For the text-containing cell, return its midpoint in (x, y) coordinate format. 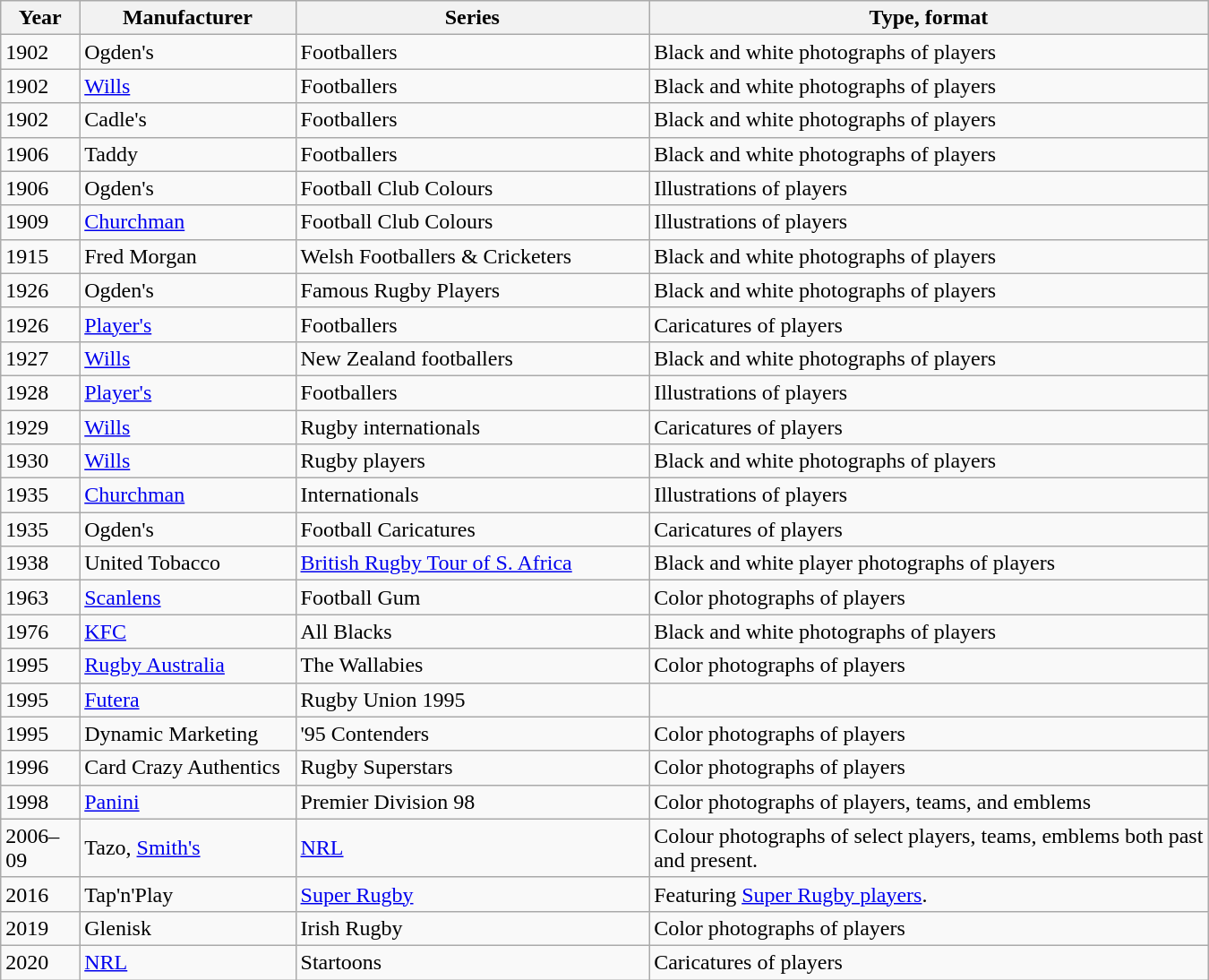
Featuring Super Rugby players. (930, 894)
'95 Contenders (473, 734)
Irish Rugby (473, 928)
Fred Morgan (188, 256)
1998 (40, 802)
All Blacks (473, 632)
Tazo, Smith's (188, 847)
Football Gum (473, 597)
Rugby Superstars (473, 768)
Startoons (473, 962)
Colour photographs of select players, teams, emblems both past and present. (930, 847)
1963 (40, 597)
Series (473, 18)
KFC (188, 632)
1927 (40, 358)
Scanlens (188, 597)
2019 (40, 928)
1930 (40, 461)
Dynamic Marketing (188, 734)
1929 (40, 427)
Famous Rugby Players (473, 290)
Type, format (930, 18)
2016 (40, 894)
2020 (40, 962)
Rugby Australia (188, 666)
1976 (40, 632)
Rugby Union 1995 (473, 700)
Glenisk (188, 928)
Taddy (188, 154)
Black and white player photographs of players (930, 563)
Welsh Footballers & Cricketers (473, 256)
1938 (40, 563)
Futera (188, 700)
Card Crazy Authentics (188, 768)
Super Rugby (473, 894)
Color photographs of players, teams, and emblems (930, 802)
Cadle's (188, 120)
The Wallabies (473, 666)
United Tobacco (188, 563)
1915 (40, 256)
New Zealand footballers (473, 358)
Tap'n'Play (188, 894)
Panini (188, 802)
Year (40, 18)
Internationals (473, 495)
Rugby players (473, 461)
1996 (40, 768)
1928 (40, 392)
Football Caricatures (473, 529)
British Rugby Tour of S. Africa (473, 563)
Manufacturer (188, 18)
1909 (40, 222)
Premier Division 98 (473, 802)
Rugby internationals (473, 427)
2006–09 (40, 847)
